Search for the cell housing the specified text and yield its (x, y) center coordinate. 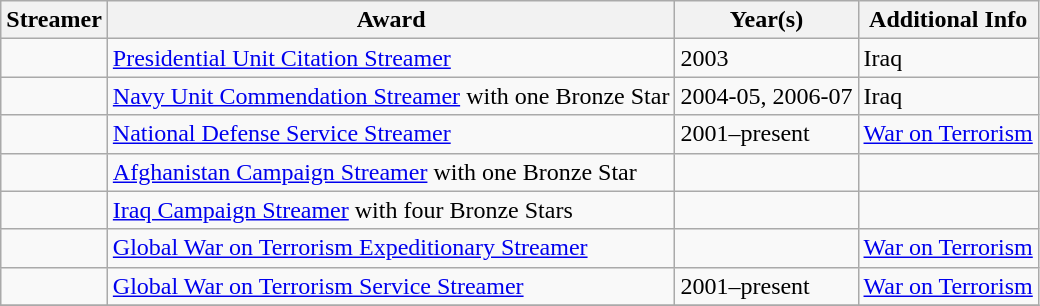
Presidential Unit Citation Streamer (391, 58)
2004-05, 2006-07 (766, 96)
2003 (766, 58)
Global War on Terrorism Service Streamer (391, 286)
Afghanistan Campaign Streamer with one Bronze Star (391, 172)
Navy Unit Commendation Streamer with one Bronze Star (391, 96)
Streamer (54, 20)
Award (391, 20)
Global War on Terrorism Expeditionary Streamer (391, 248)
National Defense Service Streamer (391, 134)
Year(s) (766, 20)
Iraq Campaign Streamer with four Bronze Stars (391, 210)
Additional Info (948, 20)
